Scan for the cell matching the given text and deliver its (x, y) coordinate at center. 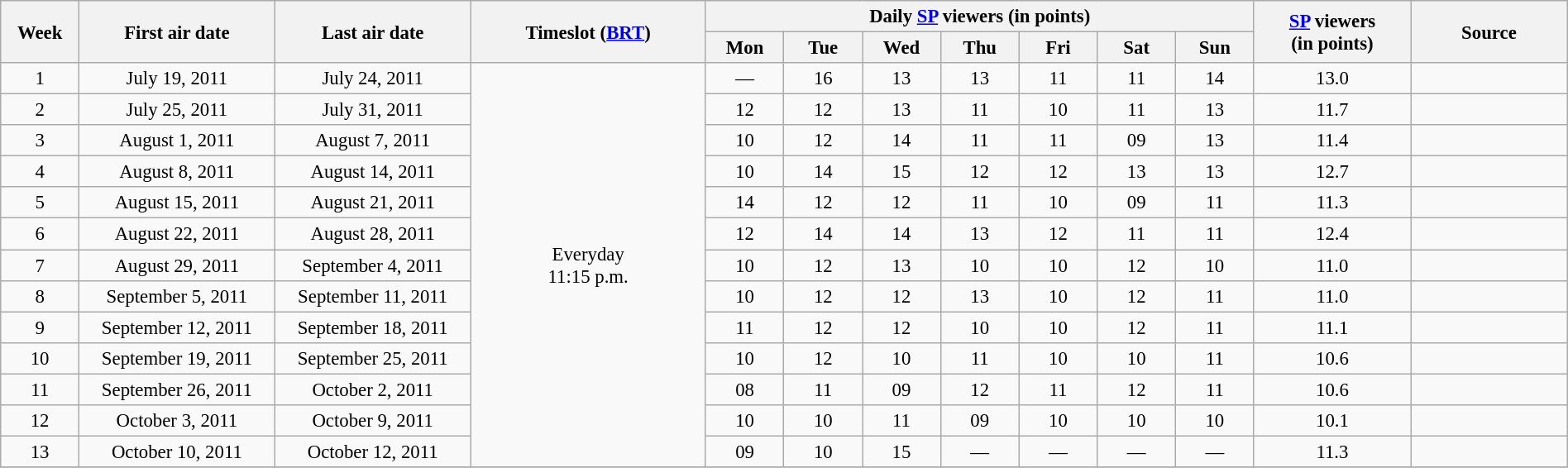
September 12, 2011 (177, 327)
October 12, 2011 (372, 451)
August 14, 2011 (372, 172)
12.4 (1331, 234)
9 (40, 327)
5 (40, 203)
August 29, 2011 (177, 265)
Sun (1216, 48)
July 25, 2011 (177, 110)
Mon (744, 48)
First air date (177, 31)
Thu (979, 48)
08 (744, 389)
August 15, 2011 (177, 203)
September 5, 2011 (177, 296)
Tue (824, 48)
July 24, 2011 (372, 79)
Source (1489, 31)
Daily SP viewers (in points) (979, 17)
September 4, 2011 (372, 265)
13.0 (1331, 79)
August 22, 2011 (177, 234)
4 (40, 172)
Wed (901, 48)
11.4 (1331, 141)
October 9, 2011 (372, 421)
August 8, 2011 (177, 172)
6 (40, 234)
August 21, 2011 (372, 203)
10.1 (1331, 421)
September 11, 2011 (372, 296)
16 (824, 79)
8 (40, 296)
August 1, 2011 (177, 141)
SP viewers(in points) (1331, 31)
August 7, 2011 (372, 141)
7 (40, 265)
October 3, 2011 (177, 421)
Everyday11:15 p.m. (588, 265)
September 18, 2011 (372, 327)
Last air date (372, 31)
October 2, 2011 (372, 389)
2 (40, 110)
October 10, 2011 (177, 451)
11.7 (1331, 110)
July 19, 2011 (177, 79)
12.7 (1331, 172)
September 19, 2011 (177, 358)
Timeslot (BRT) (588, 31)
1 (40, 79)
Fri (1059, 48)
Week (40, 31)
11.1 (1331, 327)
September 25, 2011 (372, 358)
August 28, 2011 (372, 234)
3 (40, 141)
Sat (1136, 48)
July 31, 2011 (372, 110)
September 26, 2011 (177, 389)
